Return the (X, Y) coordinate for the center point of the cell that contains the specified text.  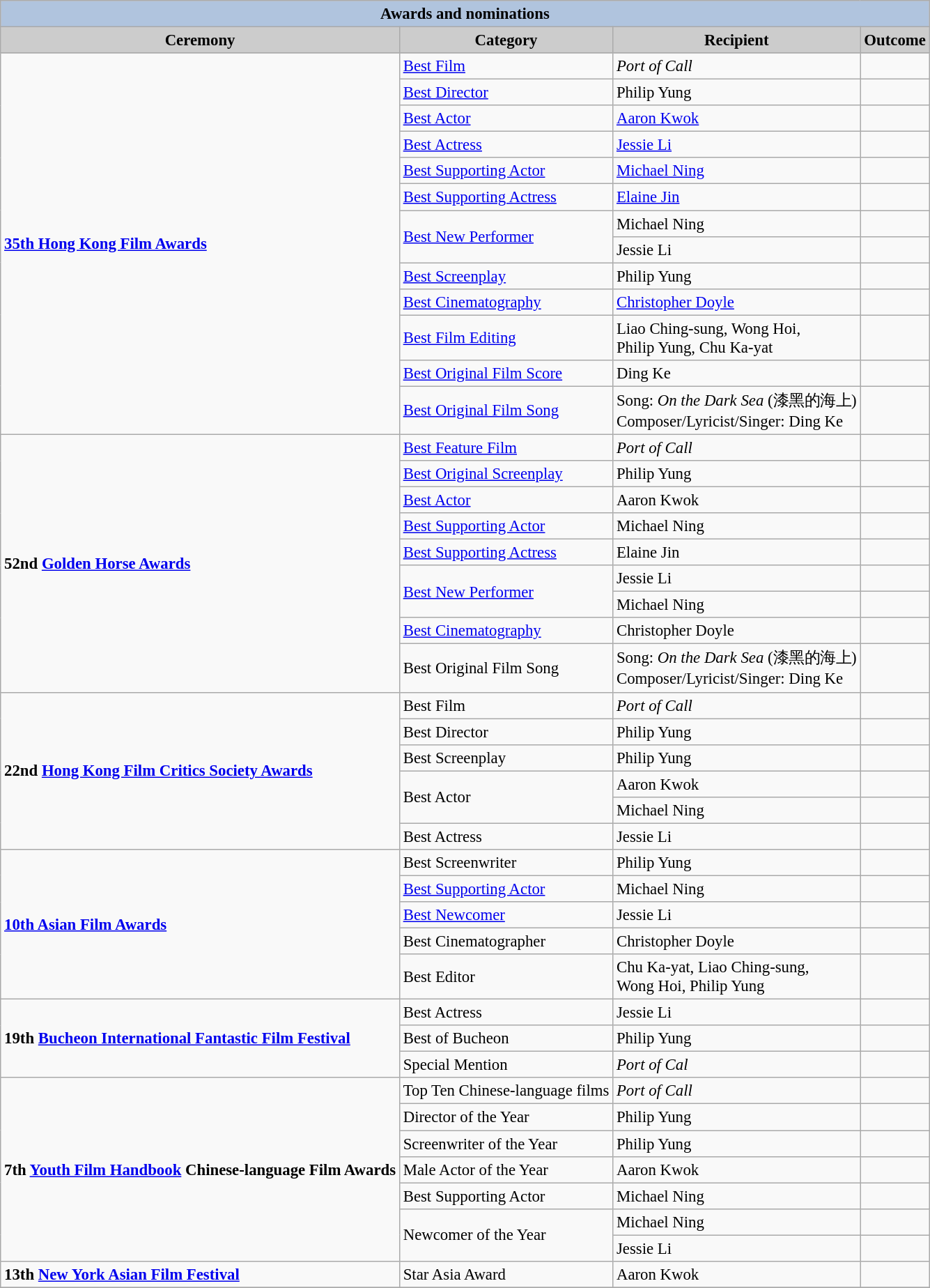
19th Bucheon International Fantastic Film Festival (201, 1038)
Awards and nominations (465, 14)
Category (506, 40)
Best Newcomer (506, 915)
Outcome (894, 40)
Newcomer of the Year (506, 1235)
Star Asia Award (506, 1275)
Best Screenwriter (506, 863)
Best Film Editing (506, 337)
Liao Ching-sung, Wong Hoi,Philip Yung, Chu Ka-yat (737, 337)
Top Ten Chinese-language films (506, 1091)
Ding Ke (737, 374)
Best of Bucheon (506, 1038)
Best Feature Film (506, 447)
Recipient (737, 40)
Best Original Screenplay (506, 474)
Best Editor (506, 977)
Director of the Year (506, 1117)
Male Actor of the Year (506, 1170)
13th New York Asian Film Festival (201, 1275)
Chu Ka-yat, Liao Ching-sung,Wong Hoi, Philip Yung (737, 977)
10th Asian Film Awards (201, 924)
22nd Hong Kong Film Critics Society Awards (201, 771)
Ceremony (201, 40)
Port of Cal (737, 1065)
Best Cinematographer (506, 942)
7th Youth Film Handbook Chinese-language Film Awards (201, 1170)
35th Hong Kong Film Awards (201, 244)
Special Mention (506, 1065)
Screenwriter of the Year (506, 1144)
52nd Golden Horse Awards (201, 563)
Best Original Film Score (506, 374)
